Pinpoint the cell where the given text exists, returning its (X, Y) midpoint coordinate. 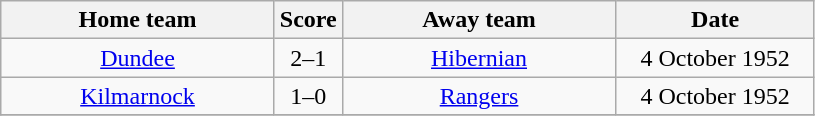
2–1 (308, 58)
Home team (138, 20)
Rangers (479, 96)
1–0 (308, 96)
Score (308, 20)
Hibernian (479, 58)
Date (716, 20)
Away team (479, 20)
Dundee (138, 58)
Kilmarnock (138, 96)
